Return the [x, y] coordinate for the center point of the cell that contains the specified text.  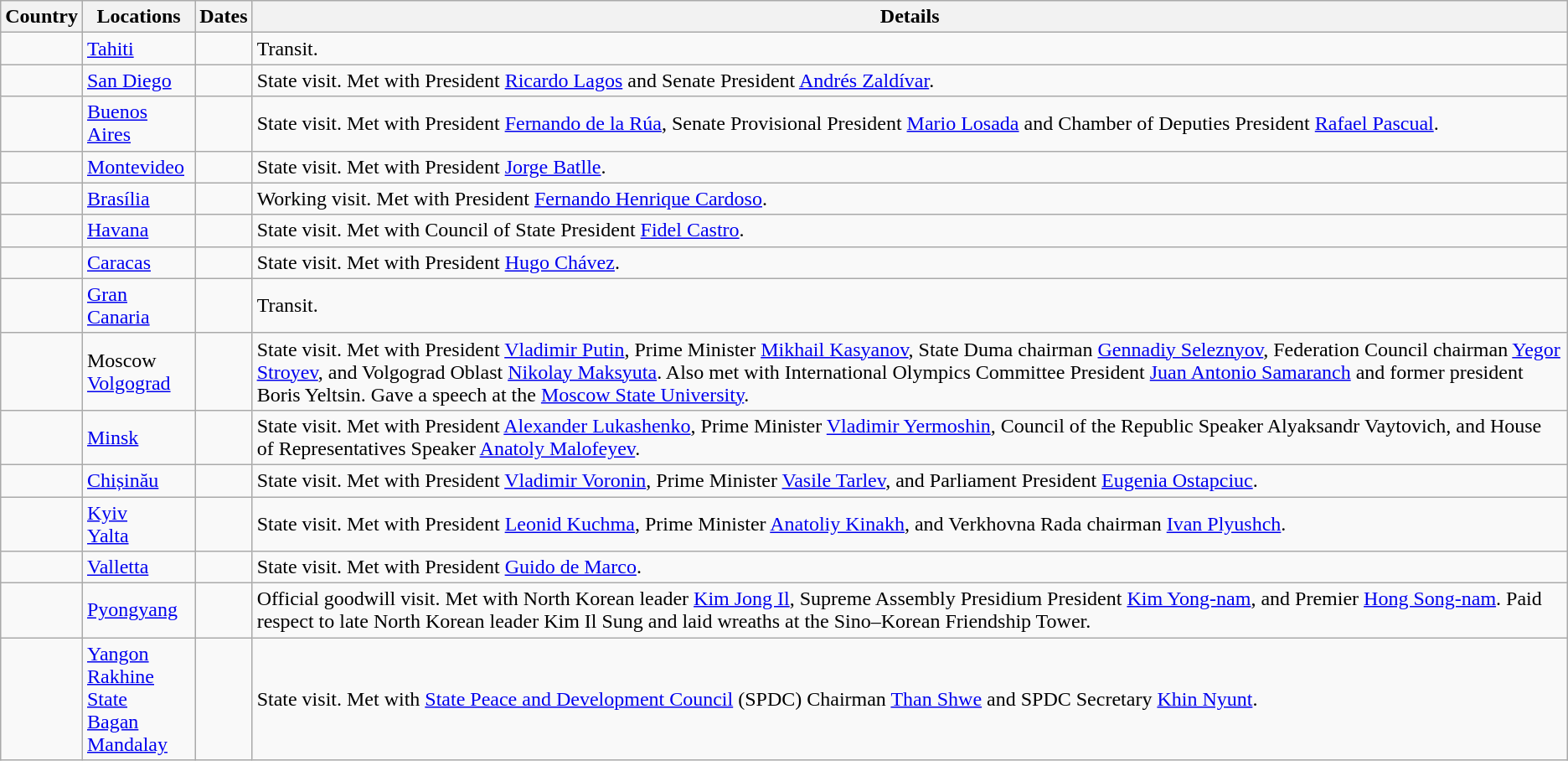
Pyongyang [138, 610]
Minsk [138, 437]
Havana [138, 230]
Brasília [138, 199]
Tahiti [138, 49]
Caracas [138, 262]
State visit. Met with President Leonid Kuchma, Prime Minister Anatoliy Kinakh, and Verkhovna Rada chairman Ivan Plyushch. [910, 523]
Details [910, 17]
State visit. Met with President Jorge Batlle. [910, 167]
KyivYalta [138, 523]
State visit. Met with State Peace and Development Council (SPDC) Chairman Than Shwe and SPDC Secretary Khin Nyunt. [910, 699]
State visit. Met with Council of State President Fidel Castro. [910, 230]
State visit. Met with President Vladimir Voronin, Prime Minister Vasile Tarlev, and Parliament President Eugenia Ostapciuc. [910, 480]
Gran Canaria [138, 305]
State visit. Met with President Hugo Chávez. [910, 262]
MoscowVolgograd [138, 371]
State visit. Met with President Fernando de la Rúa, Senate Provisional President Mario Losada and Chamber of Deputies President Rafael Pascual. [910, 124]
YangonRakhine StateBaganMandalay [138, 699]
Buenos Aires [138, 124]
Locations [138, 17]
Chișinău [138, 480]
Montevideo [138, 167]
San Diego [138, 80]
Valletta [138, 567]
Working visit. Met with President Fernando Henrique Cardoso. [910, 199]
State visit. Met with President Ricardo Lagos and Senate President Andrés Zaldívar. [910, 80]
Country [42, 17]
State visit. Met with President Guido de Marco. [910, 567]
Dates [224, 17]
